Return [x, y] of the center of cell containing provided text 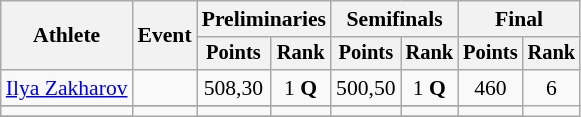
Ilya Zakharov [67, 88]
460 [490, 88]
Event [165, 36]
Semifinals [394, 19]
500,50 [366, 88]
Preliminaries [264, 19]
Final [519, 19]
Athlete [67, 36]
6 [552, 88]
508,30 [234, 88]
